Detect which cell encompasses the target text, then output its [X, Y] center coordinate. 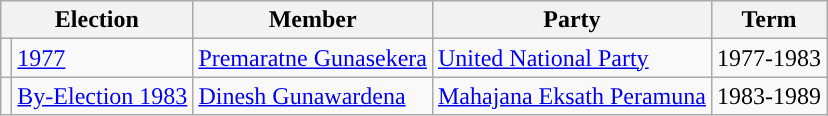
Dinesh Gunawardena [313, 96]
1977-1983 [768, 58]
Member [313, 20]
By-Election 1983 [102, 96]
1983-1989 [768, 96]
Party [572, 20]
1977 [102, 58]
Election [97, 20]
Mahajana Eksath Peramuna [572, 96]
United National Party [572, 58]
Term [768, 20]
Premaratne Gunasekera [313, 58]
